Detect which cell encompasses the target text, then output its (X, Y) center coordinate. 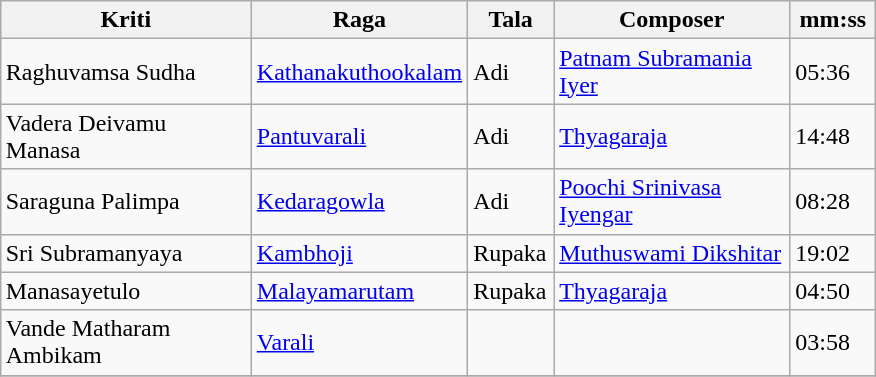
Kedaragowla (359, 202)
Kambhoji (359, 253)
08:28 (833, 202)
Muthuswami Dikshitar (672, 253)
Raghuvamsa Sudha (126, 72)
Raga (359, 20)
Vande Matharam Ambikam (126, 342)
Malayamarutam (359, 291)
14:48 (833, 136)
Manasayetulo (126, 291)
Tala (511, 20)
Kriti (126, 20)
Varali (359, 342)
Poochi Srinivasa Iyengar (672, 202)
Composer (672, 20)
Pantuvarali (359, 136)
03:58 (833, 342)
05:36 (833, 72)
Patnam Subramania Iyer (672, 72)
mm:ss (833, 20)
Sri Subramanyaya (126, 253)
19:02 (833, 253)
Saraguna Palimpa (126, 202)
Kathanakuthookalam (359, 72)
04:50 (833, 291)
Vadera Deivamu Manasa (126, 136)
